From the cell containing the given text, extract its center point as (x, y) coordinate. 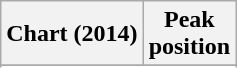
Chart (2014) (72, 34)
Peakposition (189, 34)
